Pinpoint the cell where the given text exists, returning its (X, Y) midpoint coordinate. 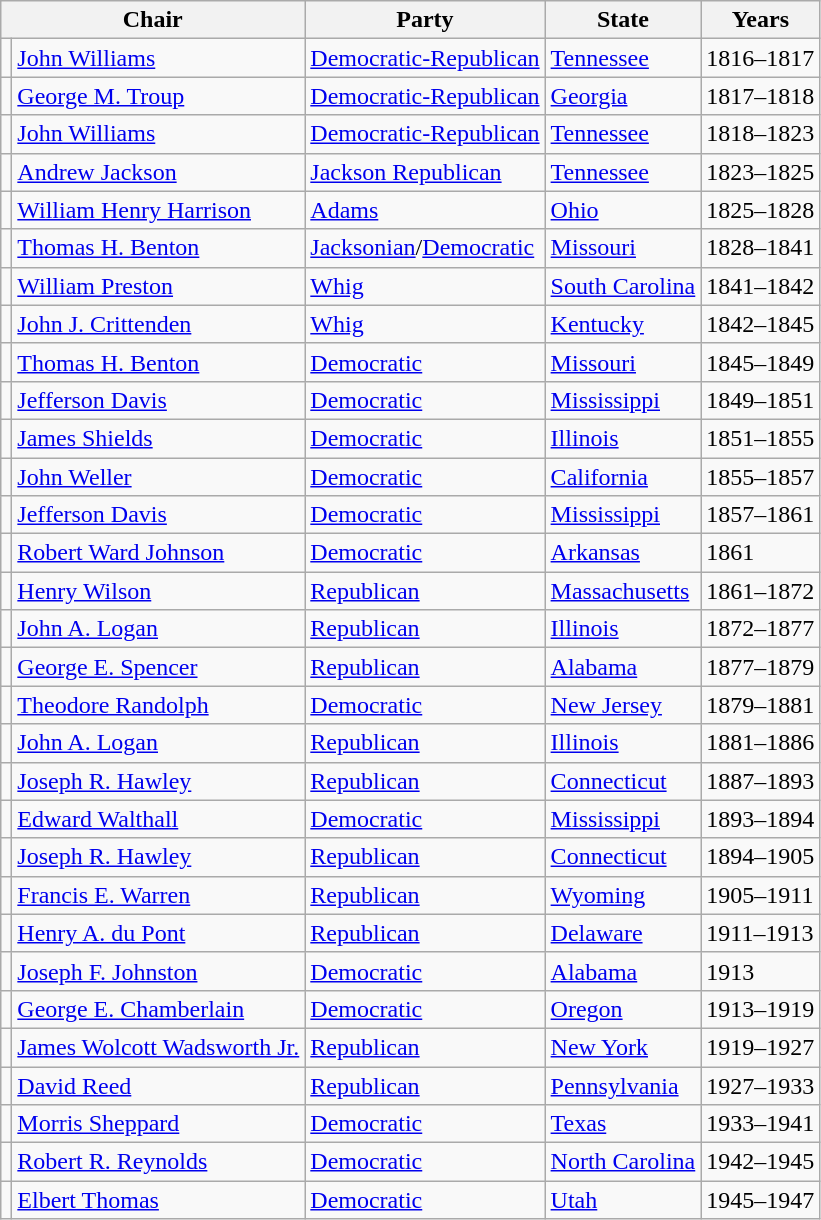
1842–1845 (760, 324)
Morris Sheppard (158, 1124)
Ohio (623, 210)
Henry Wilson (158, 591)
Edward Walthall (158, 819)
1905–1911 (760, 895)
Kentucky (623, 324)
Georgia (623, 96)
Arkansas (623, 553)
Delaware (623, 933)
1851–1855 (760, 438)
1913–1919 (760, 1009)
1894–1905 (760, 857)
Andrew Jackson (158, 172)
1945–1947 (760, 1200)
Robert R. Reynolds (158, 1162)
Party (425, 20)
1823–1825 (760, 172)
Wyoming (623, 895)
1861–1872 (760, 591)
1942–1945 (760, 1162)
Jacksonian/Democratic (425, 248)
1855–1857 (760, 477)
Adams (425, 210)
Texas (623, 1124)
1828–1841 (760, 248)
Oregon (623, 1009)
State (623, 20)
Joseph F. Johnston (158, 971)
Francis E. Warren (158, 895)
Years (760, 20)
1913 (760, 971)
New Jersey (623, 705)
1817–1818 (760, 96)
1841–1842 (760, 286)
1845–1849 (760, 362)
1825–1828 (760, 210)
California (623, 477)
South Carolina (623, 286)
1911–1913 (760, 933)
1881–1886 (760, 743)
David Reed (158, 1085)
William Preston (158, 286)
1857–1861 (760, 515)
North Carolina (623, 1162)
1818–1823 (760, 134)
1927–1933 (760, 1085)
James Shields (158, 438)
George E. Chamberlain (158, 1009)
1887–1893 (760, 781)
1933–1941 (760, 1124)
1879–1881 (760, 705)
New York (623, 1047)
William Henry Harrison (158, 210)
John J. Crittenden (158, 324)
Henry A. du Pont (158, 933)
Chair (153, 20)
1877–1879 (760, 667)
Pennsylvania (623, 1085)
John Weller (158, 477)
George M. Troup (158, 96)
Theodore Randolph (158, 705)
Elbert Thomas (158, 1200)
George E. Spencer (158, 667)
Utah (623, 1200)
Massachusetts (623, 591)
Robert Ward Johnson (158, 553)
1893–1894 (760, 819)
1816–1817 (760, 58)
James Wolcott Wadsworth Jr. (158, 1047)
1919–1927 (760, 1047)
1872–1877 (760, 629)
1849–1851 (760, 400)
Jackson Republican (425, 172)
1861 (760, 553)
